Locate the cell with the specified text and output its [X, Y] center coordinate. 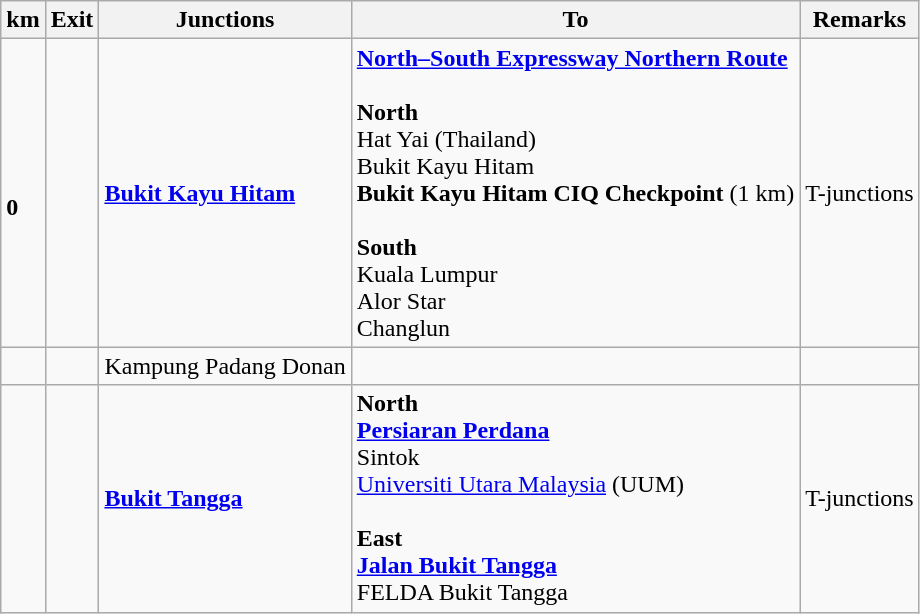
Bukit Tangga [225, 498]
Kampung Padang Donan [225, 366]
North Persiaran PerdanaSintokUniversiti Utara Malaysia (UUM) East Jalan Bukit TanggaFELDA Bukit Tangga [575, 498]
Exit [72, 20]
km [23, 20]
0 [23, 193]
Remarks [860, 20]
North–South Expressway Northern RouteNorthHat Yai (Thailand)Bukit Kayu HitamBukit Kayu Hitam CIQ Checkpoint (1 km)SouthKuala LumpurAlor StarChanglun [575, 193]
Bukit Kayu Hitam [225, 193]
Junctions [225, 20]
To [575, 20]
